Output the [X, Y] coordinate of the center of the cell containing the given text.  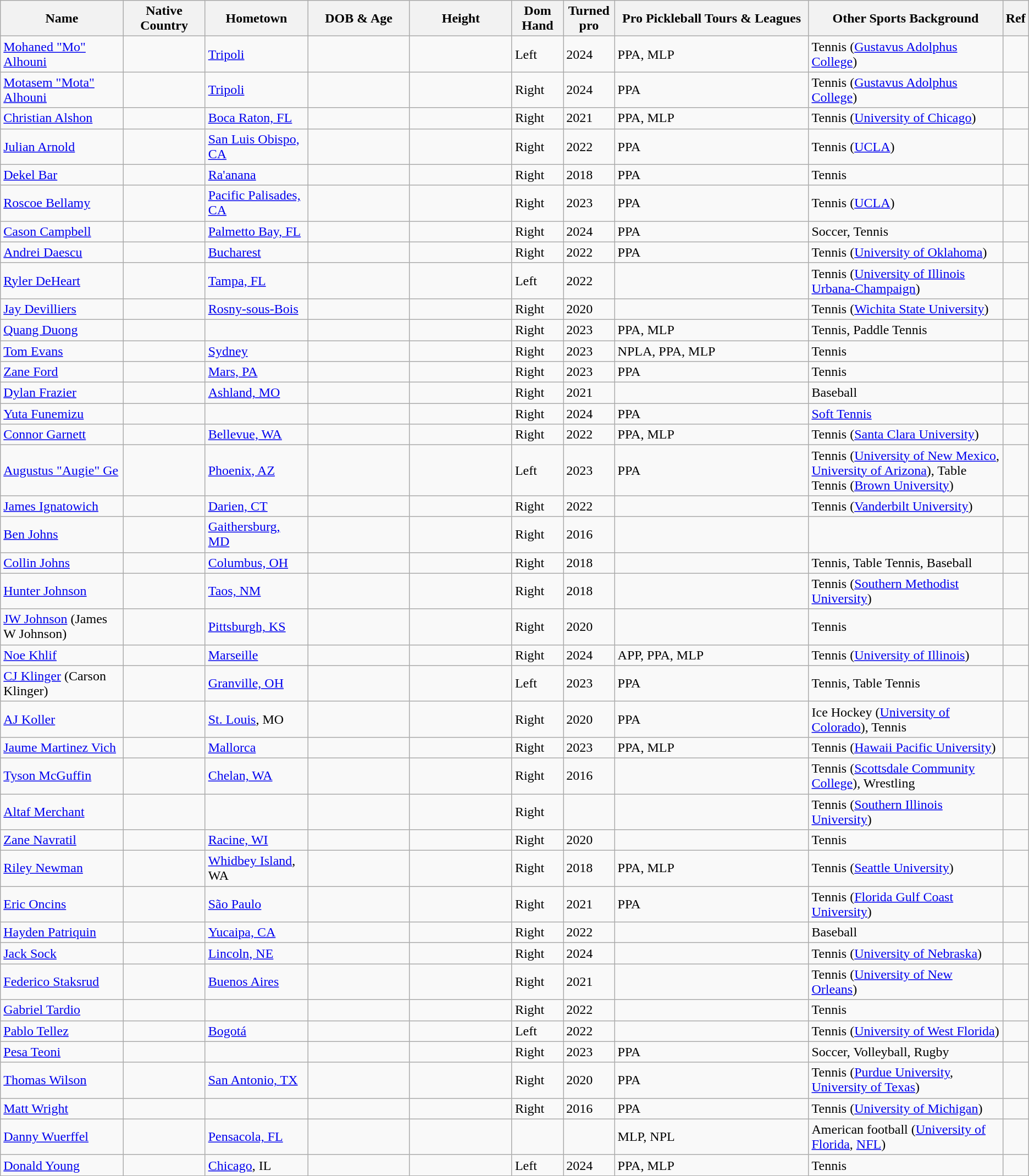
Mallorca [256, 747]
Racine, WI [256, 840]
Andrei Daescu [62, 252]
Tennis (Santa Clara University) [906, 435]
Whidbey Island, WA [256, 868]
Chelan, WA [256, 776]
Zane Ford [62, 372]
San Antonio, TX [256, 1080]
Tennis (Southern Illinois University) [906, 811]
Noe Khlif [62, 655]
Danny Wuerffel [62, 1136]
Thomas Wilson [62, 1080]
Jay Devilliers [62, 309]
Soccer, Volleyball, Rugby [906, 1052]
Pacific Palisades, CA [256, 203]
Turned pro [589, 19]
Columbus, OH [256, 563]
Ice Hockey (University of Colorado), Tennis [906, 719]
NPLA, PPA, MLP [711, 351]
Tennis (University of Michigan) [906, 1108]
Pablo Tellez [62, 1031]
CJ Klinger (Carson Klinger) [62, 684]
Tom Evans [62, 351]
Tennis (University of New Orleans) [906, 981]
Tennis, Table Tennis [906, 684]
Other Sports Background [906, 19]
Granville, OH [256, 684]
Hometown [256, 19]
Mars, PA [256, 372]
Donald Young [62, 1165]
Tennis (University of New Mexico, University of Arizona), Table Tennis (Brown University) [906, 470]
Roscoe Bellamy [62, 203]
Tennis (University of Chicago) [906, 118]
San Luis Obispo, CA [256, 146]
Bellevue, WA [256, 435]
Sydney [256, 351]
Ashland, MO [256, 393]
Height [461, 19]
Matt Wright [62, 1108]
Quang Duong [62, 330]
Soccer, Tennis [906, 231]
Tennis (Florida Gulf Coast University) [906, 905]
Ref [1016, 19]
Gabriel Tardio [62, 1010]
Lincoln, NE [256, 953]
Jaume Martinez Vich [62, 747]
Darien, CT [256, 506]
Tennis (Southern Methodist University) [906, 591]
Boca Raton, FL [256, 118]
Tennis (Vanderbilt University) [906, 506]
Bogotá [256, 1031]
Tennis (Seattle University) [906, 868]
Tennis (Scottsdale Community College), Wrestling [906, 776]
APP, PPA, MLP [711, 655]
James Ignatowich [62, 506]
Jack Sock [62, 953]
Native Country [164, 19]
Motasem "Mota" Alhouni [62, 90]
Tennis (Wichita State University) [906, 309]
Augustus "Augie" Ge [62, 470]
Buenos Aires [256, 981]
Ryler DeHeart [62, 280]
Gaithersburg, MD [256, 534]
Julian Arnold [62, 146]
Tennis, Paddle Tennis [906, 330]
Pensacola, FL [256, 1136]
Bucharest [256, 252]
Tampa, FL [256, 280]
Dom Hand [538, 19]
Connor Garnett [62, 435]
AJ Koller [62, 719]
Pesa Teoni [62, 1052]
Federico Staksrud [62, 981]
Zane Navratil [62, 840]
Hunter Johnson [62, 591]
Name [62, 19]
Tennis (Hawaii Pacific University) [906, 747]
Dekel Bar [62, 175]
Pittsburgh, KS [256, 626]
Rosny-sous-Bois [256, 309]
Ra'anana [256, 175]
American football (University of Florida, NFL) [906, 1136]
Phoenix, AZ [256, 470]
St. Louis, MO [256, 719]
Collin Johns [62, 563]
Pro Pickleball Tours & Leagues [711, 19]
Soft Tennis [906, 414]
Christian Alshon [62, 118]
Tennis, Table Tennis, Baseball [906, 563]
MLP, NPL [711, 1136]
Yucaipa, CA [256, 933]
Dylan Frazier [62, 393]
DOB & Age [359, 19]
Tennis (University of West Florida) [906, 1031]
São Paulo [256, 905]
Altaf Merchant [62, 811]
Tyson McGuffin [62, 776]
Tennis (University of Nebraska) [906, 953]
Marseille [256, 655]
Yuta Funemizu [62, 414]
Riley Newman [62, 868]
Ben Johns [62, 534]
Tennis (Purdue University, University of Texas) [906, 1080]
Cason Campbell [62, 231]
Tennis (University of Illinois) [906, 655]
Mohaned "Mo" Alhouni [62, 54]
Eric Oncins [62, 905]
JW Johnson (James W Johnson) [62, 626]
Taos, NM [256, 591]
Palmetto Bay, FL [256, 231]
Hayden Patriquin [62, 933]
Tennis (University of Oklahoma) [906, 252]
Chicago, IL [256, 1165]
Tennis (University of Illinois Urbana-Champaign) [906, 280]
